Detect which cell encompasses the target text, then output its [X, Y] center coordinate. 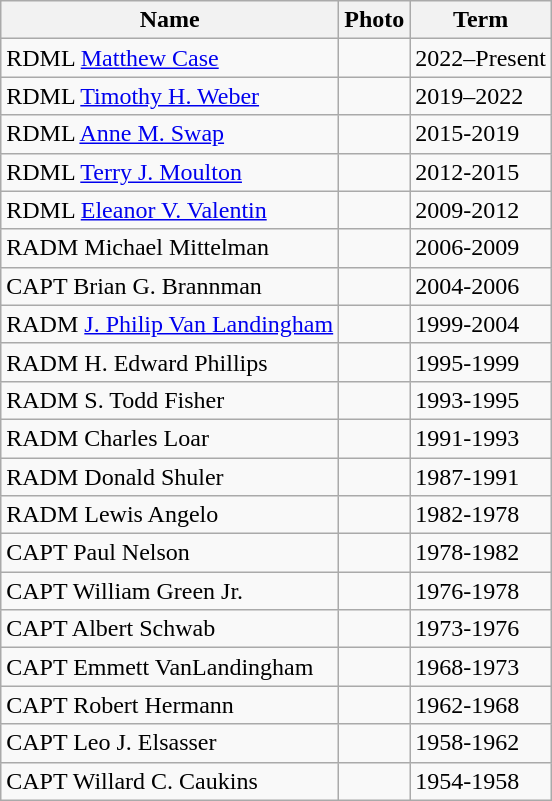
1982-1978 [481, 515]
1995-1999 [481, 362]
2012-2015 [481, 172]
1999-2004 [481, 324]
RDML Timothy H. Weber [170, 96]
CAPT Willard C. Caukins [170, 781]
2015-2019 [481, 134]
1954-1958 [481, 781]
RADM H. Edward Phillips [170, 362]
CAPT Leo J. Elsasser [170, 743]
1993-1995 [481, 400]
1968-1973 [481, 667]
1976-1978 [481, 591]
Name [170, 20]
RDML Anne M. Swap [170, 134]
RADM Donald Shuler [170, 477]
1958-1962 [481, 743]
RDML Matthew Case [170, 58]
Term [481, 20]
2019–2022 [481, 96]
RADM Lewis Angelo [170, 515]
RADM Charles Loar [170, 438]
1973-1976 [481, 629]
CAPT William Green Jr. [170, 591]
CAPT Robert Hermann [170, 705]
2022–Present [481, 58]
1962-1968 [481, 705]
2006-2009 [481, 248]
RADM S. Todd Fisher [170, 400]
2009-2012 [481, 210]
2004-2006 [481, 286]
RDML Eleanor V. Valentin [170, 210]
RADM J. Philip Van Landingham [170, 324]
1987-1991 [481, 477]
RADM Michael Mittelman [170, 248]
CAPT Albert Schwab [170, 629]
Photo [374, 20]
1978-1982 [481, 553]
1991-1993 [481, 438]
CAPT Paul Nelson [170, 553]
CAPT Brian G. Brannman [170, 286]
RDML Terry J. Moulton [170, 172]
CAPT Emmett VanLandingham [170, 667]
